Capture the cell that displays the provided text and extract its (x, y) central coordinate. 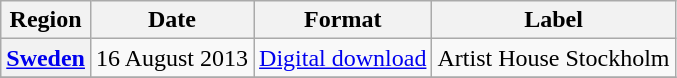
Date (172, 20)
16 August 2013 (172, 58)
Artist House Stockholm (554, 58)
Digital download (343, 58)
Region (46, 20)
Label (554, 20)
Sweden (46, 58)
Format (343, 20)
